Scan for the cell matching the given text and deliver its (x, y) coordinate at center. 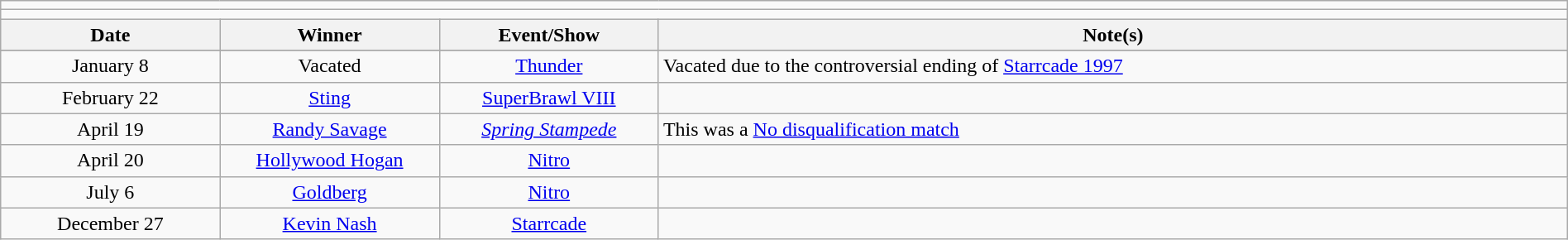
July 6 (111, 192)
Kevin Nash (329, 223)
Vacated due to the controversial ending of Starrcade 1997 (1113, 66)
April 20 (111, 161)
April 19 (111, 129)
Winner (329, 35)
December 27 (111, 223)
February 22 (111, 98)
Sting (329, 98)
Hollywood Hogan (329, 161)
Starrcade (549, 223)
Vacated (329, 66)
Event/Show (549, 35)
This was a No disqualification match (1113, 129)
Randy Savage (329, 129)
Note(s) (1113, 35)
SuperBrawl VIII (549, 98)
Date (111, 35)
January 8 (111, 66)
Spring Stampede (549, 129)
Goldberg (329, 192)
Thunder (549, 66)
